Output the [x, y] coordinate of the center of the cell containing the given text.  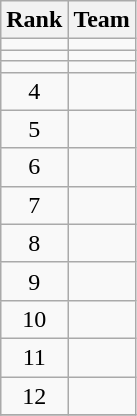
7 [34, 205]
12 [34, 395]
4 [34, 91]
10 [34, 319]
Rank [34, 20]
11 [34, 357]
9 [34, 281]
5 [34, 129]
Team [102, 20]
8 [34, 243]
6 [34, 167]
